From the cell containing the given text, extract its center point as [x, y] coordinate. 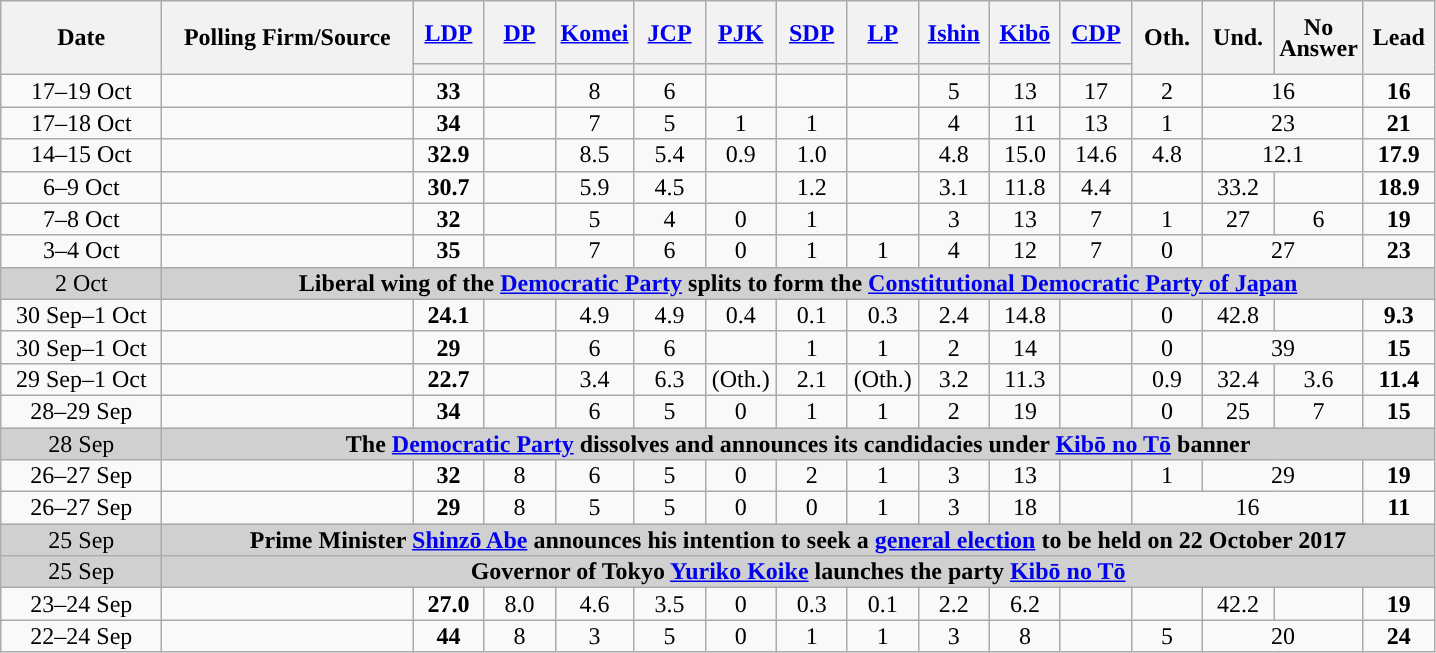
14.6 [1096, 155]
6.3 [670, 379]
15.0 [1024, 155]
Date [82, 38]
2.1 [812, 379]
Kibō [1024, 32]
3.4 [594, 379]
14.8 [1024, 315]
SDP [812, 32]
35 [448, 251]
DP [520, 32]
17–19 Oct [82, 91]
The Democratic Party dissolves and announces its candidacies under Kibō no Tō banner [798, 444]
6.2 [1024, 604]
44 [448, 636]
42.8 [1238, 315]
20 [1284, 636]
32.9 [448, 155]
29 Sep–1 Oct [82, 379]
25 [1238, 411]
5.9 [594, 187]
LDP [448, 32]
CDP [1096, 32]
18 [1024, 508]
2.2 [954, 604]
8.5 [594, 155]
Governor of Tokyo Yuriko Koike launches the party Kibō no Tō [798, 572]
22–24 Sep [82, 636]
1.2 [812, 187]
6–9 Oct [82, 187]
Und. [1238, 38]
14 [1024, 347]
7–8 Oct [82, 219]
Komei [594, 32]
27.0 [448, 604]
28–29 Sep [82, 411]
21 [1398, 123]
39 [1284, 347]
Polling Firm/Source [288, 38]
17.9 [1398, 155]
11.8 [1024, 187]
Liberal wing of the Democratic Party splits to form the Constitutional Democratic Party of Japan [798, 283]
32.4 [1238, 379]
Oth. [1166, 38]
24.1 [448, 315]
3.2 [954, 379]
3.6 [1319, 379]
12 [1024, 251]
17 [1096, 91]
2 Oct [82, 283]
JCP [670, 32]
PJK [740, 32]
24 [1398, 636]
3–4 Oct [82, 251]
30.7 [448, 187]
Ishin [954, 32]
17–18 Oct [82, 123]
23–24 Sep [82, 604]
1.0 [812, 155]
5.4 [670, 155]
NoAnswer [1319, 38]
3.5 [670, 604]
Prime Minister Shinzō Abe announces his intention to seek a general election to be held on 22 October 2017 [798, 540]
33 [448, 91]
0.4 [740, 315]
4.6 [594, 604]
2.4 [954, 315]
9.3 [1398, 315]
8.0 [520, 604]
Lead [1398, 38]
LP [882, 32]
14–15 Oct [82, 155]
11.4 [1398, 379]
12.1 [1284, 155]
3.1 [954, 187]
33.2 [1238, 187]
4.4 [1096, 187]
4.5 [670, 187]
42.2 [1238, 604]
18.9 [1398, 187]
22.7 [448, 379]
28 Sep [82, 444]
11.3 [1024, 379]
